Provide the (X, Y) coordinate of the cell's center where the given text is located.  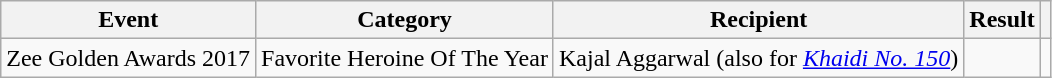
Kajal Aggarwal (also for Khaidi No. 150) (758, 58)
Zee Golden Awards 2017 (128, 58)
Favorite Heroine Of The Year (405, 58)
Result (1002, 20)
Recipient (758, 20)
Category (405, 20)
Event (128, 20)
